Capture the cell that displays the provided text and extract its (X, Y) central coordinate. 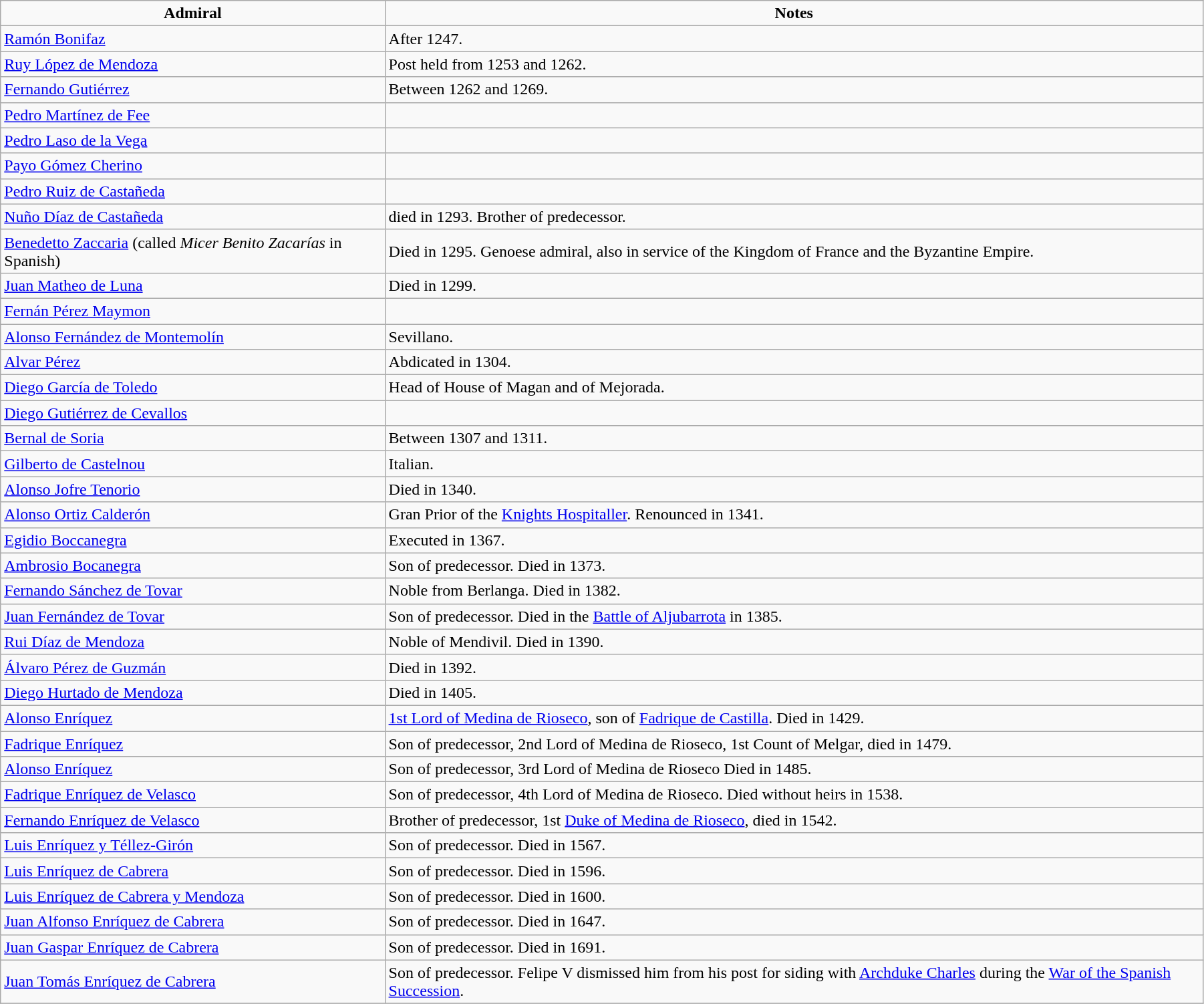
Brother of predecessor, 1st Duke of Medina de Rioseco, died in 1542. (794, 820)
died in 1293. Brother of predecessor. (794, 217)
Executed in 1367. (794, 540)
Died in 1299. (794, 285)
Died in 1392. (794, 667)
Son of predecessor. Died in the Battle of Aljubarrota in 1385. (794, 616)
Son of predecessor. Died in 1691. (794, 947)
Fernán Pérez Maymon (192, 311)
Son of predecessor. Died in 1567. (794, 846)
Nuño Díaz de Castañeda (192, 217)
Alonso Ortiz Calderón (192, 515)
Son of predecessor, 4th Lord of Medina de Rioseco. Died without heirs in 1538. (794, 795)
Bernal de Soria (192, 438)
Benedetto Zaccaria (called Micer Benito Zacarías in Spanish) (192, 251)
Fadrique Enríquez de Velasco (192, 795)
1st Lord of Medina de Rioseco, son of Fadrique de Castilla. Died in 1429. (794, 718)
Alvar Pérez (192, 362)
Luis Enríquez y Téllez-Girón (192, 846)
Pedro Laso de la Vega (192, 140)
Notes (794, 13)
Abdicated in 1304. (794, 362)
Juan Gaspar Enríquez de Cabrera (192, 947)
Juan Tomás Enríquez de Cabrera (192, 981)
Died in 1295. Genoese admiral, also in service of the Kingdom of France and the Byzantine Empire. (794, 251)
Between 1262 and 1269. (794, 90)
Son of predecessor. Died in 1373. (794, 566)
Egidio Boccanegra (192, 540)
Ambrosio Bocanegra (192, 566)
Son of predecessor, 2nd Lord of Medina de Rioseco, 1st Count of Melgar, died in 1479. (794, 744)
Son of predecessor. Died in 1647. (794, 922)
Pedro Martínez de Fee (192, 115)
Noble of Mendivil. Died in 1390. (794, 642)
Pedro Ruiz de Castañeda (192, 191)
Diego Gutiérrez de Cevallos (192, 413)
Fernando Sánchez de Tovar (192, 591)
Diego Hurtado de Mendoza (192, 693)
Juan Matheo de Luna (192, 285)
Ruy López de Mendoza (192, 64)
Fernando Enríquez de Velasco (192, 820)
Son of predecessor. Died in 1600. (794, 896)
Admiral (192, 13)
Between 1307 and 1311. (794, 438)
Payo Gómez Cherino (192, 166)
Son of predecessor, 3rd Lord of Medina de Rioseco Died in 1485. (794, 769)
Sevillano. (794, 336)
Fadrique Enríquez (192, 744)
Head of House of Magan and of Mejorada. (794, 388)
Died in 1405. (794, 693)
Fernando Gutiérrez (192, 90)
Gran Prior of the Knights Hospitaller. Renounced in 1341. (794, 515)
Italian. (794, 464)
Gilberto de Castelnou (192, 464)
Juan Fernández de Tovar (192, 616)
Alonso Fernández de Montemolín (192, 336)
Luis Enríquez de Cabrera y Mendoza (192, 896)
Son of predecessor. Died in 1596. (794, 871)
Diego García de Toledo (192, 388)
Post held from 1253 and 1262. (794, 64)
Álvaro Pérez de Guzmán (192, 667)
Rui Díaz de Mendoza (192, 642)
Died in 1340. (794, 489)
After 1247. (794, 39)
Son of predecessor. Felipe V dismissed him from his post for siding with Archduke Charles during the War of the Spanish Succession. (794, 981)
Juan Alfonso Enríquez de Cabrera (192, 922)
Noble from Berlanga. Died in 1382. (794, 591)
Ramón Bonifaz (192, 39)
Luis Enríquez de Cabrera (192, 871)
Alonso Jofre Tenorio (192, 489)
